From the cell containing the given text, extract its center point as (x, y) coordinate. 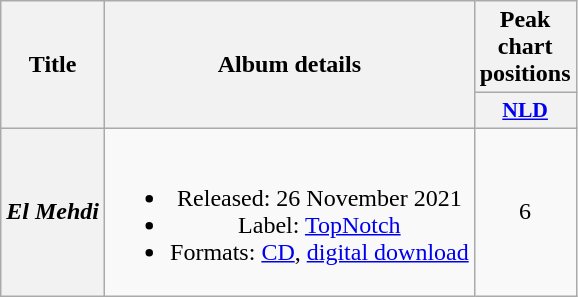
Released: 26 November 2021Label: TopNotchFormats: CD, digital download (290, 212)
El Mehdi (53, 212)
Title (53, 65)
6 (525, 212)
Peak chart positions (525, 47)
Album details (290, 65)
NLD (525, 111)
